Detect which cell encompasses the target text, then output its [x, y] center coordinate. 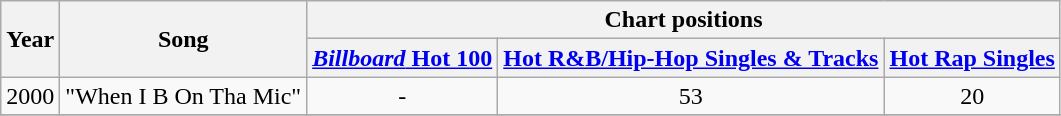
- [402, 96]
Song [184, 39]
53 [691, 96]
Chart positions [684, 20]
"When I B On Tha Mic" [184, 96]
Year [30, 39]
20 [972, 96]
Hot Rap Singles [972, 58]
Billboard Hot 100 [402, 58]
Hot R&B/Hip-Hop Singles & Tracks [691, 58]
2000 [30, 96]
